Find where the given text appears and provide that cell's center as (X, Y) coordinate. 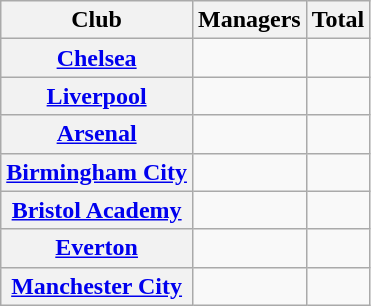
Total (338, 20)
Everton (97, 248)
Birmingham City (97, 172)
Chelsea (97, 58)
Manchester City (97, 286)
Liverpool (97, 96)
Managers (249, 20)
Bristol Academy (97, 210)
Arsenal (97, 134)
Club (97, 20)
